For the text-containing cell, return its midpoint in [x, y] coordinate format. 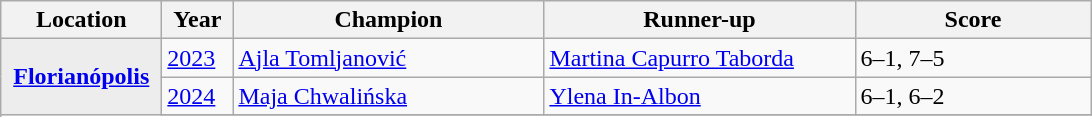
Runner-up [700, 20]
Year [198, 20]
Location [82, 20]
Maja Chwalińska [388, 96]
Ylena In-Albon [700, 96]
Score [973, 20]
Champion [388, 20]
2023 [198, 58]
2024 [198, 96]
Ajla Tomljanović [388, 58]
6–1, 6–2 [973, 96]
Martina Capurro Taborda [700, 58]
Florianópolis [82, 77]
6–1, 7–5 [973, 58]
